Extract the (X, Y) coordinate from the center of the cell holding the provided text.  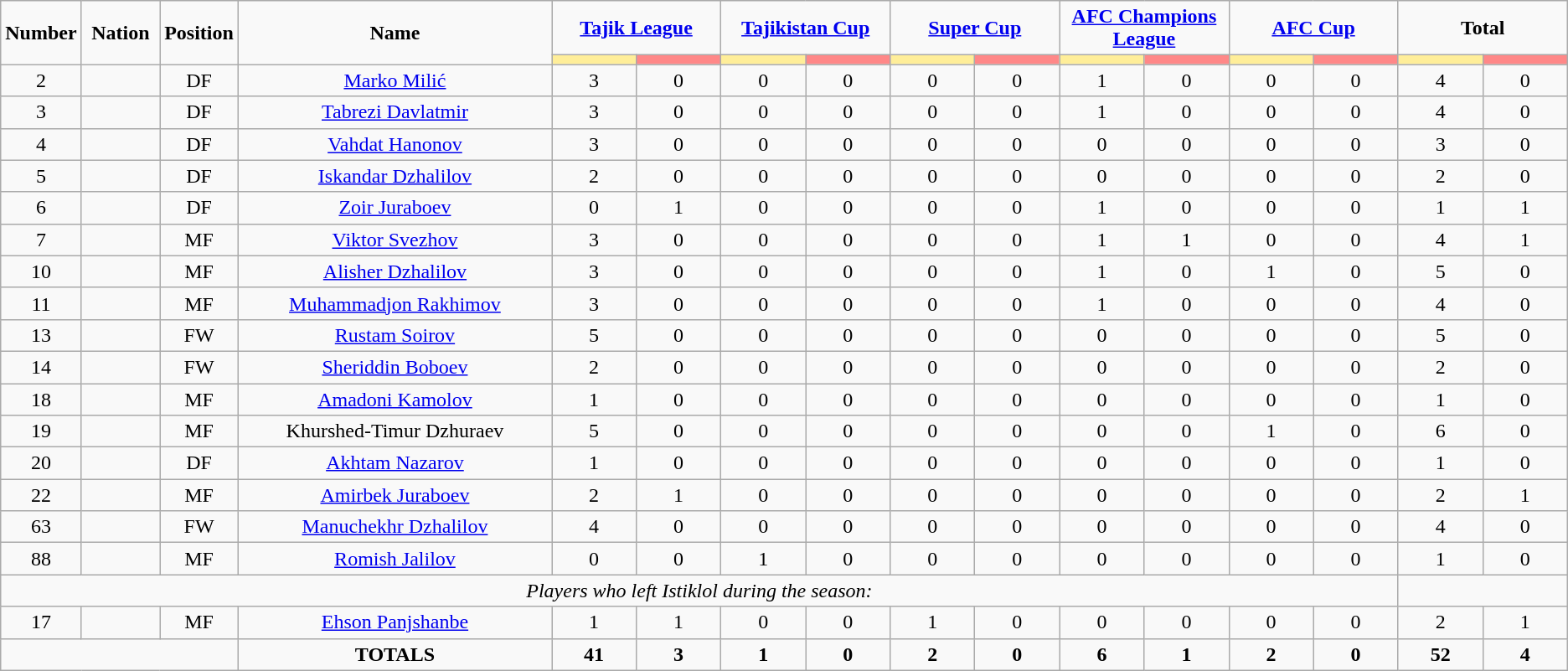
Super Cup (975, 28)
7 (41, 240)
17 (41, 622)
13 (41, 335)
Tajik League (636, 28)
18 (41, 400)
Amadoni Kamolov (395, 400)
AFC Cup (1313, 28)
Vahdat Hanonov (395, 144)
Number (41, 33)
Romish Jalilov (395, 559)
Amirbek Juraboev (395, 495)
AFC Champions League (1144, 28)
Players who left Istiklol during the season: (699, 591)
Rustam Soirov (395, 335)
Viktor Svezhov (395, 240)
Tajikistan Cup (806, 28)
Marko Milić (395, 80)
88 (41, 559)
Akhtam Nazarov (395, 463)
22 (41, 495)
Nation (121, 33)
Manuchekhr Dzhalilov (395, 527)
11 (41, 303)
Alisher Dzhalilov (395, 271)
Khurshed-Timur Dzhuraev (395, 431)
63 (41, 527)
Tabrezi Davlatmir (395, 112)
Zoir Juraboev (395, 208)
41 (593, 654)
Total (1483, 28)
Ehson Panjshanbe (395, 622)
Name (395, 33)
20 (41, 463)
Position (199, 33)
Sheriddin Boboev (395, 367)
10 (41, 271)
Muhammadjon Rakhimov (395, 303)
TOTALS (395, 654)
19 (41, 431)
Iskandar Dzhalilov (395, 176)
14 (41, 367)
52 (1441, 654)
